Capture the cell that displays the provided text and extract its [x, y] central coordinate. 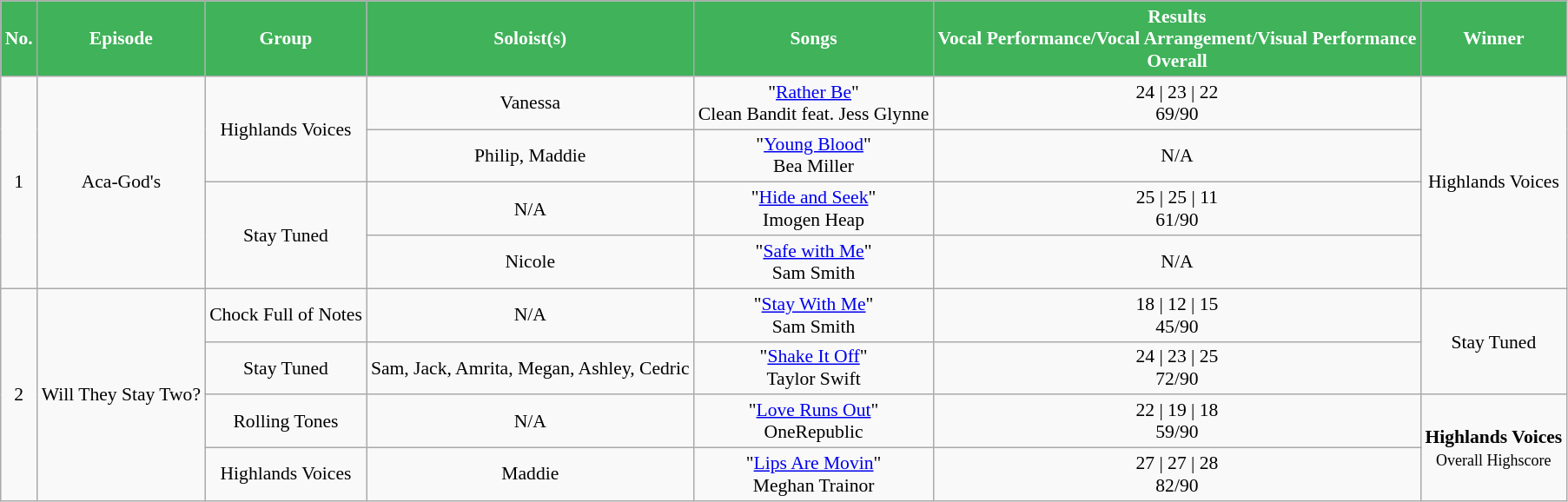
Soloist(s) [530, 38]
Songs [814, 38]
"Hide and Seek"Imogen Heap [814, 208]
"Lips Are Movin"Meghan Trainor [814, 474]
25 | 25 | 11 61/90 [1176, 208]
2 [19, 394]
Winner [1493, 38]
Philip, Maddie [530, 156]
ResultsVocal Performance/Vocal Arrangement/Visual PerformanceOverall [1176, 38]
"Shake It Off"Taylor Swift [814, 368]
"Stay With Me"Sam Smith [814, 314]
No. [19, 38]
Nicole [530, 262]
Vanessa [530, 102]
"Love Runs Out"OneRepublic [814, 422]
18 | 12 | 15 45/90 [1176, 314]
Maddie [530, 474]
Will They Stay Two? [122, 394]
Rolling Tones [286, 422]
Aca-God's [122, 182]
Episode [122, 38]
Group [286, 38]
Chock Full of Notes [286, 314]
27 | 27 | 28 82/90 [1176, 474]
22 | 19 | 18 59/90 [1176, 422]
1 [19, 182]
24 | 23 | 25 72/90 [1176, 368]
24 | 23 | 22 69/90 [1176, 102]
Sam, Jack, Amrita, Megan, Ashley, Cedric [530, 368]
"Safe with Me"Sam Smith [814, 262]
"Rather Be"Clean Bandit feat. Jess Glynne [814, 102]
"Young Blood"Bea Miller [814, 156]
Highlands VoicesOverall Highscore [1493, 448]
